Return the [x, y] coordinate for the center point of the cell that contains the specified text.  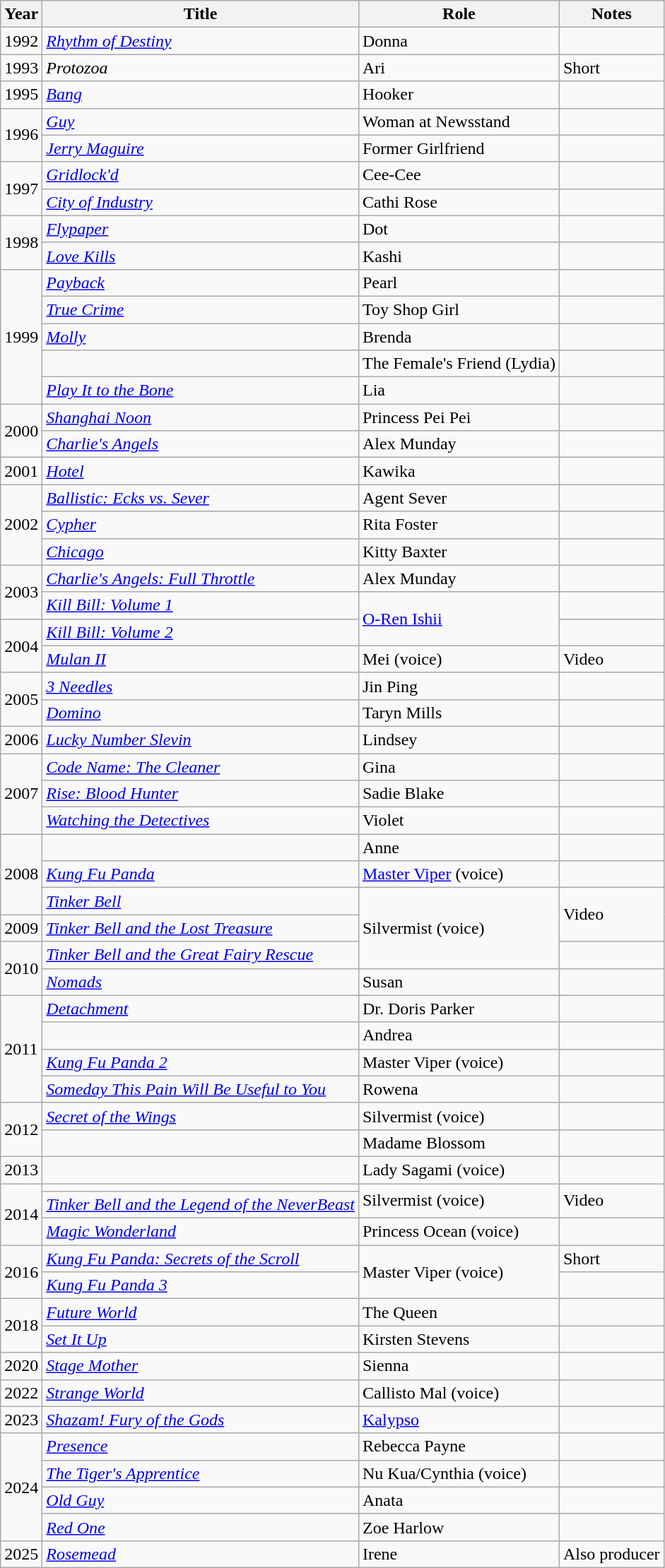
Woman at Newsstand [459, 121]
Dot [459, 229]
1995 [21, 95]
2008 [21, 874]
Ballistic: Ecks vs. Sever [201, 498]
Taryn Mills [459, 713]
The Female's Friend (Lydia) [459, 364]
The Queen [459, 1312]
2004 [21, 646]
Hooker [459, 95]
Sienna [459, 1366]
Agent Sever [459, 498]
Domino [201, 713]
Presence [201, 1447]
Lia [459, 391]
Year [21, 14]
2025 [21, 1554]
2022 [21, 1393]
Also producer [611, 1554]
Anne [459, 848]
Nu Kua/Cynthia (voice) [459, 1473]
2010 [21, 968]
2023 [21, 1420]
Rebecca Payne [459, 1447]
Kitty Baxter [459, 552]
2009 [21, 928]
Molly [201, 337]
Nomads [201, 982]
Role [459, 14]
2013 [21, 1170]
The Tiger's Apprentice [201, 1473]
Donna [459, 41]
Kirsten Stevens [459, 1339]
Protozoa [201, 68]
Lady Sagami (voice) [459, 1170]
2011 [21, 1049]
Princess Ocean (voice) [459, 1232]
Kashi [459, 256]
1996 [21, 135]
Old Guy [201, 1500]
3 Needles [201, 686]
Former Girlfriend [459, 148]
2016 [21, 1272]
Guy [201, 121]
Bang [201, 95]
Cathi Rose [459, 202]
Title [201, 14]
Red One [201, 1527]
Lucky Number Slevin [201, 740]
Love Kills [201, 256]
2024 [21, 1487]
2018 [21, 1326]
Detachment [201, 1009]
Mei (voice) [459, 659]
Susan [459, 982]
Rise: Blood Hunter [201, 794]
Kung Fu Panda 2 [201, 1062]
2007 [21, 793]
Flypaper [201, 229]
Someday This Pain Will Be Useful to You [201, 1089]
1993 [21, 68]
2000 [21, 431]
Tinker Bell and the Lost Treasure [201, 928]
2014 [21, 1215]
Dr. Doris Parker [459, 1009]
2012 [21, 1129]
2003 [21, 592]
Tinker Bell [201, 901]
City of Industry [201, 202]
Stage Mother [201, 1366]
Kill Bill: Volume 1 [201, 605]
Zoe Harlow [459, 1527]
Lindsey [459, 740]
1997 [21, 189]
Toy Shop Girl [459, 309]
1992 [21, 41]
Pearl [459, 283]
Ari [459, 68]
Magic Wonderland [201, 1232]
Sadie Blake [459, 794]
Play It to the Bone [201, 391]
Future World [201, 1312]
Kung Fu Panda [201, 874]
Code Name: The Cleaner [201, 766]
Cee-Cee [459, 175]
Kill Bill: Volume 2 [201, 632]
1999 [21, 336]
Andrea [459, 1035]
Watching the Detectives [201, 821]
Kung Fu Panda: Secrets of the Scroll [201, 1259]
Mulan II [201, 659]
Set It Up [201, 1339]
Shanghai Noon [201, 417]
Rowena [459, 1089]
Brenda [459, 337]
Cypher [201, 525]
Kawika [459, 471]
Kalypso [459, 1420]
Gina [459, 766]
Payback [201, 283]
Madame Blossom [459, 1143]
2020 [21, 1366]
Charlie's Angels: Full Throttle [201, 578]
O-Ren Ishii [459, 619]
Tinker Bell and the Great Fairy Rescue [201, 955]
Princess Pei Pei [459, 417]
2002 [21, 525]
Jin Ping [459, 686]
2005 [21, 699]
Kung Fu Panda 3 [201, 1285]
1998 [21, 242]
Tinker Bell and the Legend of the NeverBeast [201, 1205]
Rhythm of Destiny [201, 41]
2001 [21, 471]
Notes [611, 14]
Rita Foster [459, 525]
Anata [459, 1500]
Irene [459, 1554]
Gridlock'd [201, 175]
Violet [459, 821]
Rosemead [201, 1554]
2006 [21, 740]
Callisto Mal (voice) [459, 1393]
Chicago [201, 552]
True Crime [201, 309]
Hotel [201, 471]
Charlie's Angels [201, 444]
Shazam! Fury of the Gods [201, 1420]
Secret of the Wings [201, 1116]
Jerry Maguire [201, 148]
Strange World [201, 1393]
